Pinpoint the cell where the given text exists, returning its [X, Y] midpoint coordinate. 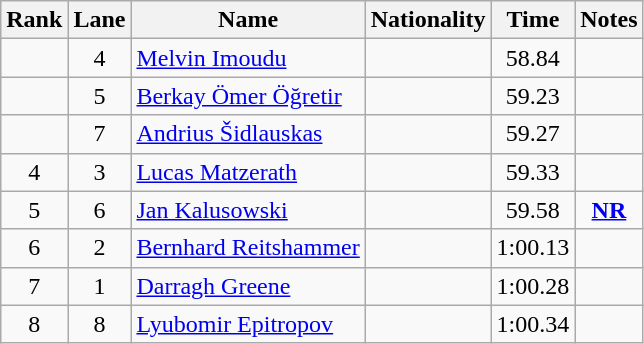
1:00.28 [533, 286]
1:00.13 [533, 248]
NR [609, 210]
59.33 [533, 172]
59.58 [533, 210]
Lyubomir Epitropov [248, 324]
Darragh Greene [248, 286]
Bernhard Reitshammer [248, 248]
Notes [609, 20]
Nationality [428, 20]
58.84 [533, 58]
Melvin Imoudu [248, 58]
59.23 [533, 96]
Jan Kalusowski [248, 210]
Time [533, 20]
1:00.34 [533, 324]
2 [100, 248]
Lane [100, 20]
Berkay Ömer Öğretir [248, 96]
Lucas Matzerath [248, 172]
3 [100, 172]
Andrius Šidlauskas [248, 134]
Rank [34, 20]
Name [248, 20]
59.27 [533, 134]
1 [100, 286]
